Output the [x, y] coordinate of the center of the cell containing the given text.  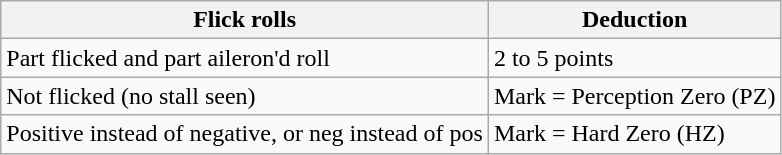
Not flicked (no stall seen) [245, 96]
Mark = Hard Zero (HZ) [634, 134]
Mark = Perception Zero (PZ) [634, 96]
Flick rolls [245, 20]
2 to 5 points [634, 58]
Positive instead of negative, or neg instead of pos [245, 134]
Deduction [634, 20]
Part flicked and part aileron'd roll [245, 58]
